Locate the cell with the specified text and output its (x, y) center coordinate. 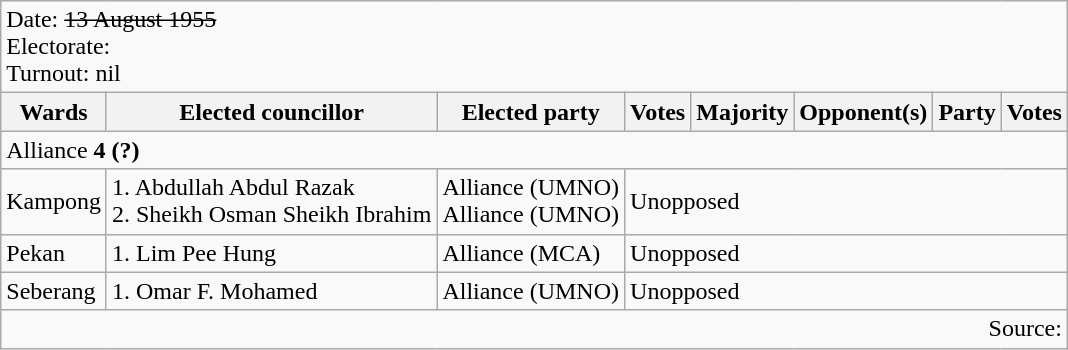
Elected party (531, 112)
Party (967, 112)
Alliance (MCA) (531, 253)
1. Lim Pee Hung (271, 253)
Alliance (UMNO) (531, 291)
Wards (54, 112)
Pekan (54, 253)
Majority (742, 112)
1. Abdullah Abdul Razak2. Sheikh Osman Sheikh Ibrahim (271, 202)
Opponent(s) (864, 112)
Seberang (54, 291)
Alliance 4 (?) (534, 150)
1. Omar F. Mohamed (271, 291)
Alliance (UMNO)Alliance (UMNO) (531, 202)
Elected councillor (271, 112)
Source: (534, 329)
Kampong (54, 202)
Date: 13 August 1955Electorate: Turnout: nil (534, 47)
